Identify which cell holds the provided text, then report its (x, y) central coordinate. 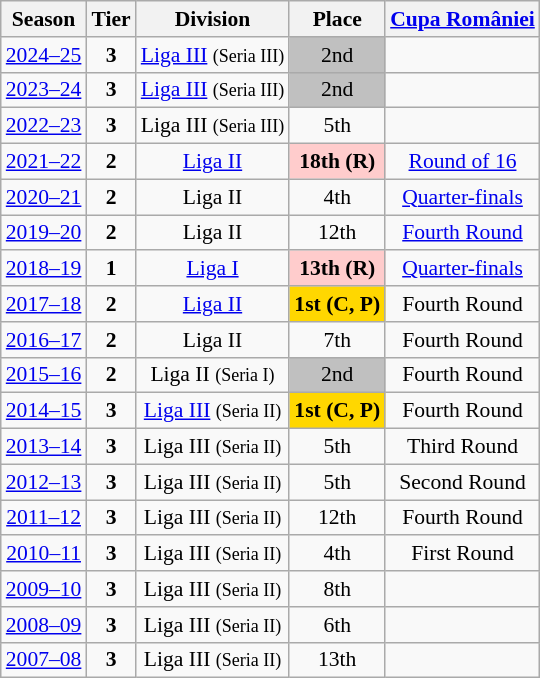
7th (337, 340)
Season (44, 19)
Division (213, 19)
2012–13 (44, 482)
2023–24 (44, 90)
Third Round (462, 447)
Round of 16 (462, 162)
6th (337, 625)
18th (R) (337, 162)
13th (337, 660)
Tier (110, 19)
Place (337, 19)
2015–16 (44, 375)
2013–14 (44, 447)
Liga I (213, 269)
2014–15 (44, 411)
2022–23 (44, 126)
2024–25 (44, 55)
13th (R) (337, 269)
2021–22 (44, 162)
2018–19 (44, 269)
2017–18 (44, 304)
2009–10 (44, 589)
2008–09 (44, 625)
Liga II (Seria I) (213, 375)
2010–11 (44, 554)
Cupa României (462, 19)
2019–20 (44, 233)
2007–08 (44, 660)
2020–21 (44, 197)
First Round (462, 554)
1 (110, 269)
Second Round (462, 482)
8th (337, 589)
2016–17 (44, 340)
2011–12 (44, 518)
